Return the (x, y) coordinate for the center point of the cell that contains the specified text.  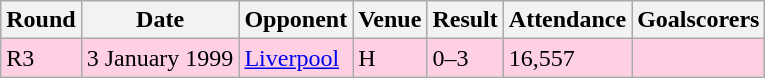
Result (465, 20)
Round (41, 20)
Goalscorers (698, 20)
Attendance (567, 20)
Opponent (296, 20)
Venue (390, 20)
H (390, 58)
Liverpool (296, 58)
16,557 (567, 58)
Date (160, 20)
3 January 1999 (160, 58)
0–3 (465, 58)
R3 (41, 58)
